Extract the [X, Y] coordinate from the center of the cell holding the provided text.  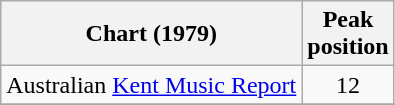
Australian Kent Music Report [152, 85]
12 [348, 85]
Peakposition [348, 34]
Chart (1979) [152, 34]
